Capture the cell that displays the provided text and extract its [x, y] central coordinate. 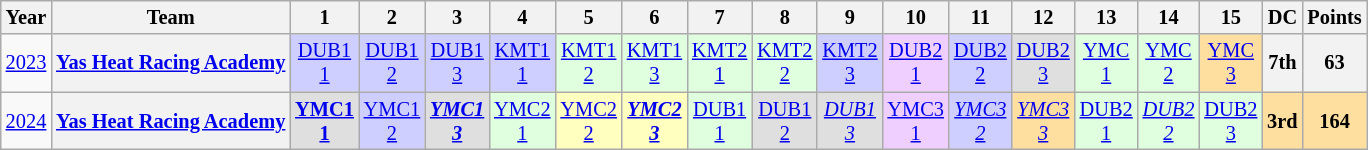
YMC32 [980, 121]
4 [522, 17]
11 [980, 17]
YMC2 [1169, 63]
3 [457, 17]
YMC12 [392, 121]
7th [1282, 63]
Year [26, 17]
KMT21 [720, 63]
YMC22 [588, 121]
YMC3 [1230, 63]
1 [324, 17]
YMC1 [1106, 63]
12 [1044, 17]
63 [1335, 63]
YMC21 [522, 121]
6 [654, 17]
Points [1335, 17]
3rd [1282, 121]
164 [1335, 121]
10 [916, 17]
2 [392, 17]
DC [1282, 17]
Team [170, 17]
KMT11 [522, 63]
8 [784, 17]
13 [1106, 17]
KMT13 [654, 63]
2023 [26, 63]
YMC11 [324, 121]
2024 [26, 121]
KMT23 [850, 63]
YMC33 [1044, 121]
9 [850, 17]
YMC13 [457, 121]
15 [1230, 17]
KMT22 [784, 63]
7 [720, 17]
5 [588, 17]
KMT12 [588, 63]
YMC23 [654, 121]
14 [1169, 17]
YMC31 [916, 121]
